From the cell containing the given text, extract its center point as (x, y) coordinate. 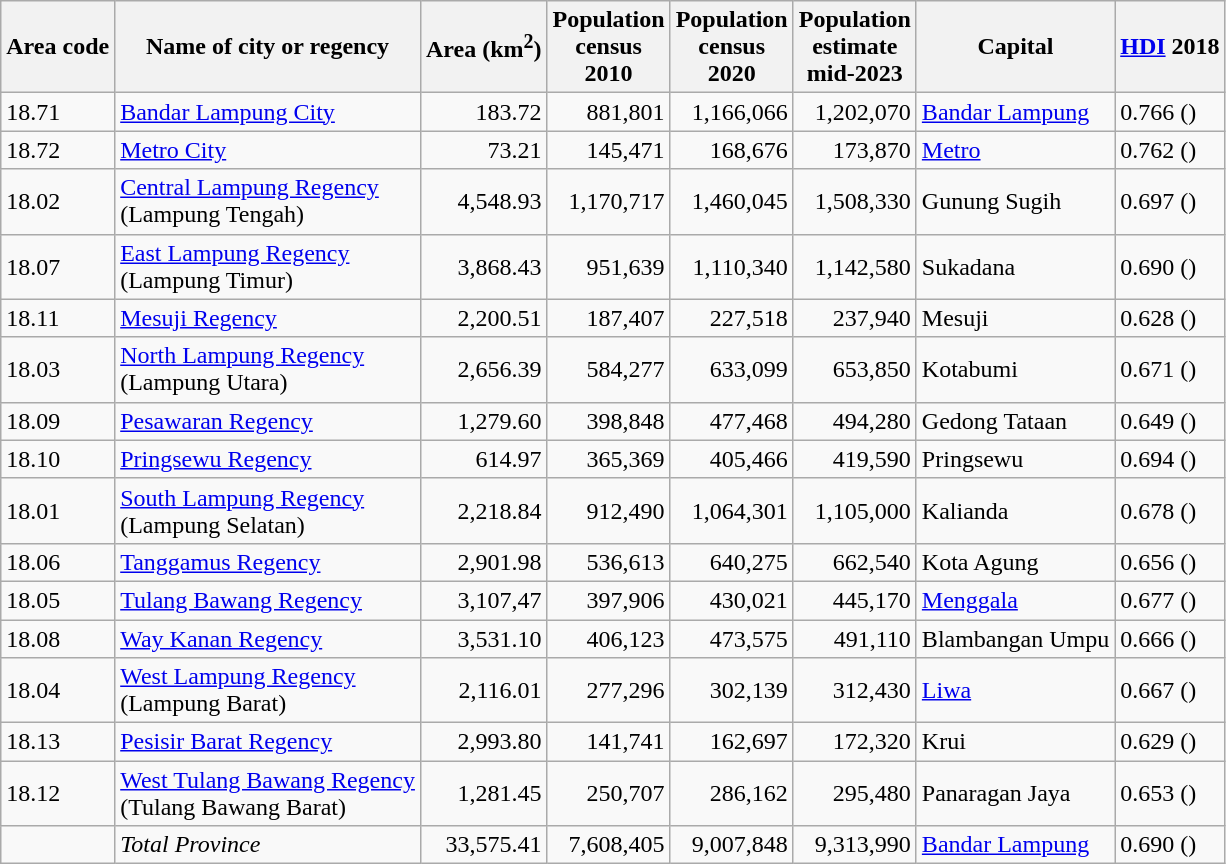
162,697 (732, 742)
South Lampung Regency(Lampung Selatan) (268, 510)
491,110 (854, 639)
0.653 () (1170, 794)
633,099 (732, 370)
398,848 (608, 421)
4,548.93 (484, 202)
Blambangan Umpu (1015, 639)
3,531.10 (484, 639)
430,021 (732, 600)
0.649 () (1170, 421)
1,202,070 (854, 112)
397,906 (608, 600)
2,218.84 (484, 510)
Way Kanan Regency (268, 639)
Metro (1015, 150)
18.01 (58, 510)
Pringsewu (1015, 459)
0.677 () (1170, 600)
3,107,47 (484, 600)
1,508,330 (854, 202)
286,162 (732, 794)
536,613 (608, 562)
18.04 (58, 690)
477,468 (732, 421)
365,369 (608, 459)
18.02 (58, 202)
141,741 (608, 742)
227,518 (732, 318)
0.666 () (1170, 639)
Area (km2) (484, 47)
Central Lampung Regency(Lampung Tengah) (268, 202)
1,105,000 (854, 510)
Total Province (268, 845)
250,707 (608, 794)
2,200.51 (484, 318)
Liwa (1015, 690)
Name of city or regency (268, 47)
2,901.98 (484, 562)
312,430 (854, 690)
405,466 (732, 459)
0.762 () (1170, 150)
2,116.01 (484, 690)
18.07 (58, 266)
172,320 (854, 742)
33,575.41 (484, 845)
Menggala (1015, 600)
1,064,301 (732, 510)
18.10 (58, 459)
Kotabumi (1015, 370)
640,275 (732, 562)
Sukadana (1015, 266)
Area code (58, 47)
1,110,340 (732, 266)
18.72 (58, 150)
187,407 (608, 318)
0.694 () (1170, 459)
Krui (1015, 742)
18.11 (58, 318)
0.678 () (1170, 510)
18.03 (58, 370)
0.671 () (1170, 370)
145,471 (608, 150)
2,656.39 (484, 370)
473,575 (732, 639)
173,870 (854, 150)
Panaragan Jaya (1015, 794)
0.667 () (1170, 690)
Mesuji (1015, 318)
Tanggamus Regency (268, 562)
1,279.60 (484, 421)
3,868.43 (484, 266)
183.72 (484, 112)
18.05 (58, 600)
277,296 (608, 690)
1,460,045 (732, 202)
West Lampung Regency(Lampung Barat) (268, 690)
Populationestimatemid-2023 (854, 47)
18.12 (58, 794)
9,313,990 (854, 845)
Gedong Tataan (1015, 421)
East Lampung Regency(Lampung Timur) (268, 266)
7,608,405 (608, 845)
0.628 () (1170, 318)
Kalianda (1015, 510)
406,123 (608, 639)
Kota Agung (1015, 562)
Pringsewu Regency (268, 459)
HDI 2018 (1170, 47)
Pesisir Barat Regency (268, 742)
18.08 (58, 639)
653,850 (854, 370)
0.697 () (1170, 202)
0.629 () (1170, 742)
18.71 (58, 112)
302,139 (732, 690)
1,142,580 (854, 266)
18.06 (58, 562)
1,170,717 (608, 202)
881,801 (608, 112)
Gunung Sugih (1015, 202)
North Lampung Regency(Lampung Utara) (268, 370)
9,007,848 (732, 845)
912,490 (608, 510)
Metro City (268, 150)
Pesawaran Regency (268, 421)
494,280 (854, 421)
Tulang Bawang Regency (268, 600)
445,170 (854, 600)
0.766 () (1170, 112)
18.09 (58, 421)
Mesuji Regency (268, 318)
1,281.45 (484, 794)
Capital (1015, 47)
Populationcensus2020 (732, 47)
237,940 (854, 318)
73.21 (484, 150)
West Tulang Bawang Regency(Tulang Bawang Barat) (268, 794)
614.97 (484, 459)
0.656 () (1170, 562)
168,676 (732, 150)
1,166,066 (732, 112)
Populationcensus2010 (608, 47)
295,480 (854, 794)
2,993.80 (484, 742)
419,590 (854, 459)
Bandar Lampung City (268, 112)
18.13 (58, 742)
584,277 (608, 370)
951,639 (608, 266)
662,540 (854, 562)
